Search for the cell housing the specified text and yield its [X, Y] center coordinate. 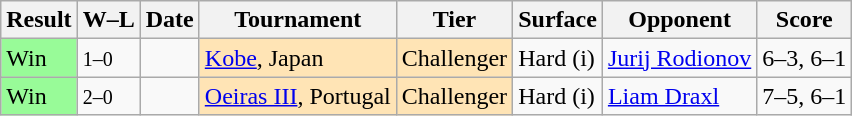
Result [39, 20]
Liam Draxl [679, 96]
2–0 [108, 96]
Surface [558, 20]
Date [170, 20]
Opponent [679, 20]
7–5, 6–1 [804, 96]
6–3, 6–1 [804, 58]
Tournament [298, 20]
Tier [454, 20]
Oeiras III, Portugal [298, 96]
W–L [108, 20]
Kobe, Japan [298, 58]
Score [804, 20]
1–0 [108, 58]
Jurij Rodionov [679, 58]
